Identify which cell holds the provided text, then report its (X, Y) central coordinate. 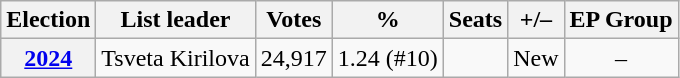
New (536, 58)
Seats (475, 20)
Election (48, 20)
1.24 (#10) (388, 58)
% (388, 20)
EP Group (621, 20)
List leader (176, 20)
24,917 (294, 58)
Tsveta Kirilova (176, 58)
+/– (536, 20)
Votes (294, 20)
– (621, 58)
2024 (48, 58)
